Detect which cell encompasses the target text, then output its [x, y] center coordinate. 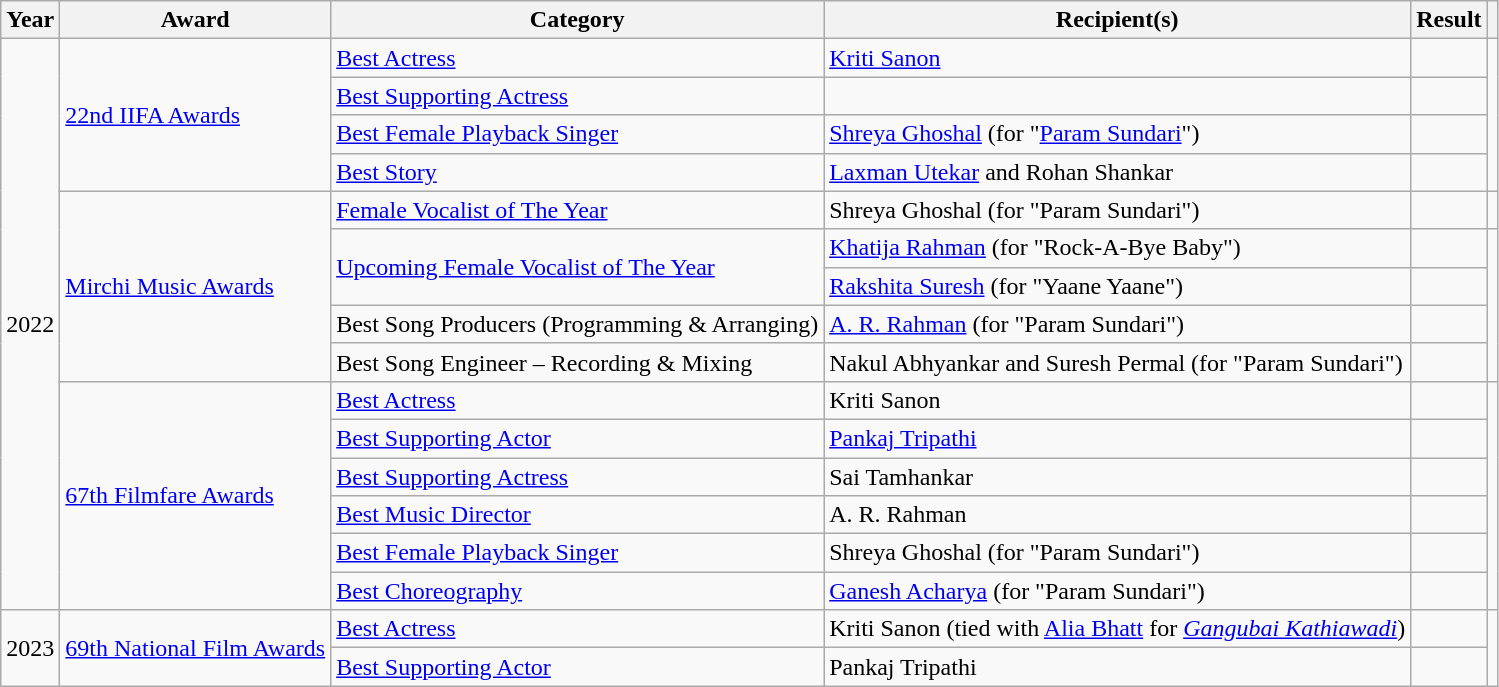
Year [30, 20]
Female Vocalist of The Year [578, 210]
Best Song Producers (Programming & Arranging) [578, 324]
Khatija Rahman (for "Rock-A-Bye Baby") [1118, 248]
Best Music Director [578, 515]
Recipient(s) [1118, 20]
A. R. Rahman (for "Param Sundari") [1118, 324]
Sai Tamhankar [1118, 477]
Best Story [578, 172]
Laxman Utekar and Rohan Shankar [1118, 172]
Result [1449, 20]
Category [578, 20]
Kriti Sanon (tied with Alia Bhatt for Gangubai Kathiawadi) [1118, 629]
Best Choreography [578, 591]
67th Filmfare Awards [196, 495]
Mirchi Music Awards [196, 286]
2022 [30, 324]
Ganesh Acharya (for "Param Sundari") [1118, 591]
Best Song Engineer – Recording & Mixing [578, 362]
Award [196, 20]
Nakul Abhyankar and Suresh Permal (for "Param Sundari") [1118, 362]
A. R. Rahman [1118, 515]
69th National Film Awards [196, 648]
2023 [30, 648]
22nd IIFA Awards [196, 115]
Rakshita Suresh (for "Yaane Yaane") [1118, 286]
Upcoming Female Vocalist of The Year [578, 267]
